Output the [x, y] coordinate of the center of the cell containing the given text.  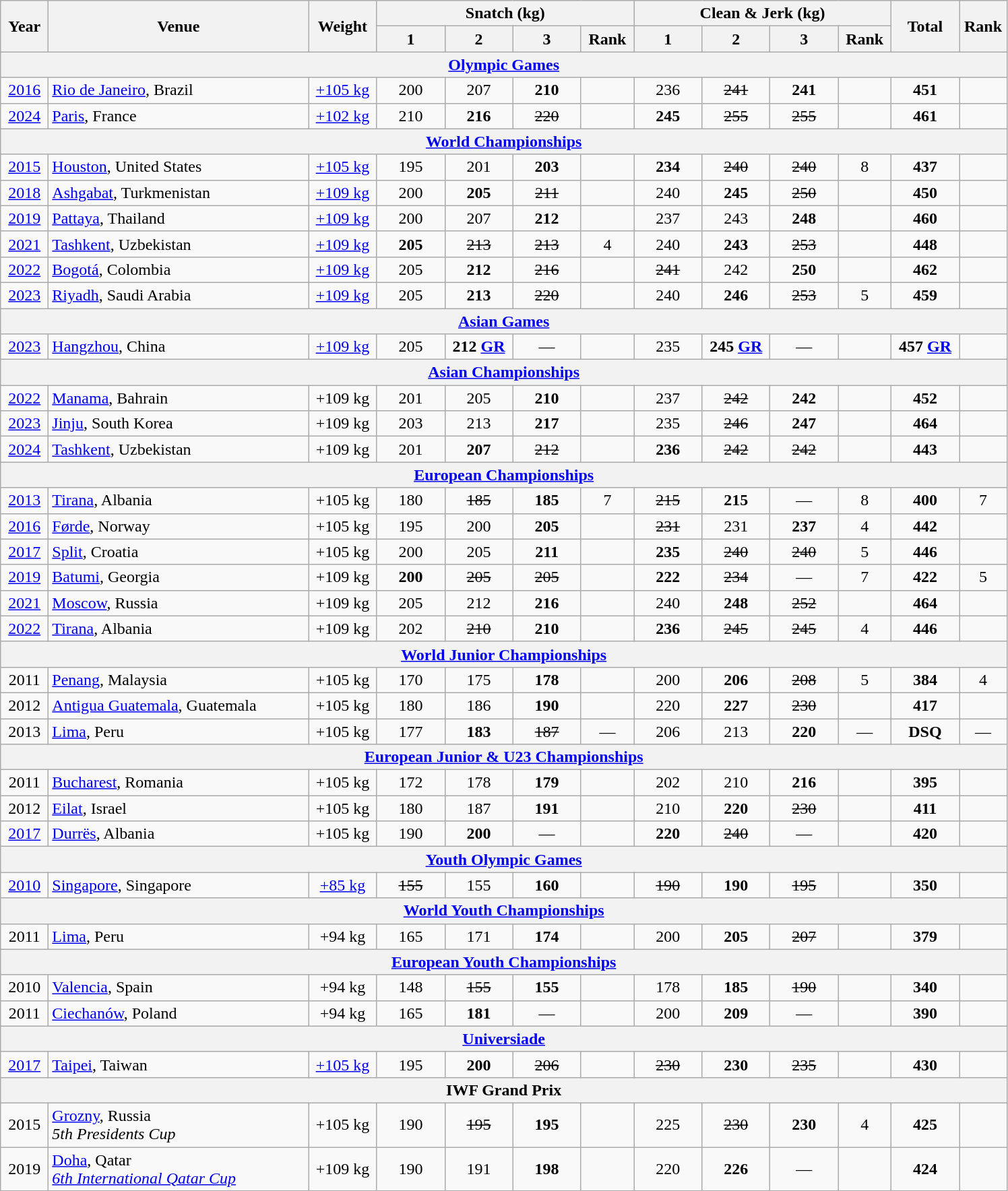
Bogotá, Colombia [179, 269]
171 [478, 936]
443 [924, 449]
Olympic Games [504, 65]
Paris, France [179, 116]
208 [805, 680]
226 [736, 1168]
Rio de Janeiro, Brazil [179, 90]
Moscow, Russia [179, 603]
186 [478, 705]
Førde, Norway [179, 526]
181 [478, 1013]
Hangzhou, China [179, 347]
452 [924, 398]
174 [547, 936]
448 [924, 244]
+85 kg [342, 885]
World Youth Championships [504, 911]
442 [924, 526]
Batumi, Georgia [179, 577]
Antigua Guatemala, Guatemala [179, 705]
217 [547, 424]
Pattaya, Thailand [179, 218]
Grozny, Russia5th Presidents Cup [179, 1125]
Valencia, Spain [179, 988]
460 [924, 218]
160 [547, 885]
420 [924, 834]
Ciechanów, Poland [179, 1013]
Taipei, Taiwan [179, 1064]
Bucharest, Romania [179, 783]
461 [924, 116]
Singapore, Singapore [179, 885]
462 [924, 269]
Manama, Bahrain [179, 398]
European Junior & U23 Championships [504, 757]
350 [924, 885]
459 [924, 295]
437 [924, 167]
400 [924, 501]
Penang, Malaysia [179, 680]
Split, Croatia [179, 552]
148 [411, 988]
422 [924, 577]
Asian Championships [504, 373]
Universiade [504, 1039]
European Youth Championships [504, 962]
430 [924, 1064]
172 [411, 783]
Doha, Qatar6th International Qatar Cup [179, 1168]
417 [924, 705]
Venue [179, 26]
175 [478, 680]
Durrës, Albania [179, 834]
252 [805, 603]
177 [411, 731]
425 [924, 1125]
Ashgabat, Turkmenistan [179, 193]
451 [924, 90]
225 [668, 1125]
Riyadh, Saudi Arabia [179, 295]
245 GR [736, 347]
424 [924, 1168]
IWF Grand Prix [504, 1090]
World Junior Championships [504, 654]
390 [924, 1013]
209 [736, 1013]
411 [924, 808]
European Championships [504, 475]
379 [924, 936]
Clean & Jerk (kg) [763, 13]
170 [411, 680]
+102 kg [342, 116]
183 [478, 731]
198 [547, 1168]
395 [924, 783]
212 GR [478, 347]
457 GR [924, 347]
Houston, United States [179, 167]
247 [805, 424]
DSQ [924, 731]
Snatch (kg) [505, 13]
Eilat, Israel [179, 808]
Year [24, 26]
Jinju, South Korea [179, 424]
450 [924, 193]
Weight [342, 26]
340 [924, 988]
Asian Games [504, 321]
World Championships [504, 141]
2018 [24, 193]
222 [668, 577]
227 [736, 705]
Youth Olympic Games [504, 860]
Total [924, 26]
384 [924, 680]
179 [547, 783]
